Identify which cell holds the provided text, then report its [x, y] central coordinate. 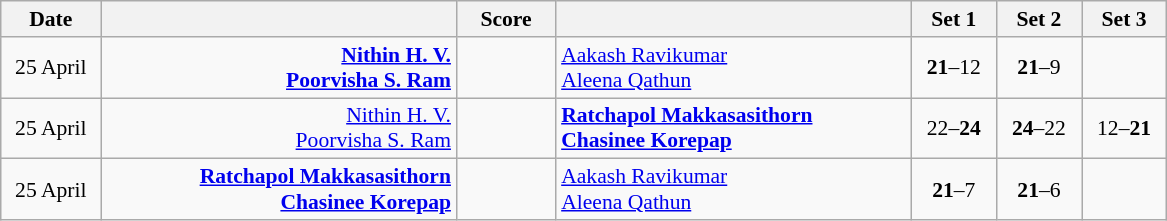
Set 3 [1124, 19]
Score [506, 19]
21–6 [1038, 190]
Date [51, 19]
21–12 [954, 68]
Set 2 [1038, 19]
21–7 [954, 190]
21–9 [1038, 68]
22–24 [954, 128]
Set 1 [954, 19]
12–21 [1124, 128]
24–22 [1038, 128]
